Output the [X, Y] coordinate of the center of the cell containing the given text.  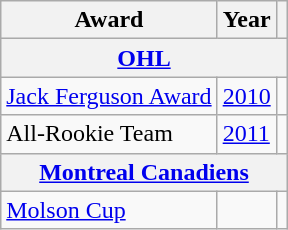
Jack Ferguson Award [109, 96]
Year [246, 20]
Montreal Canadiens [144, 172]
All-Rookie Team [109, 134]
2011 [246, 134]
Molson Cup [109, 210]
2010 [246, 96]
Award [109, 20]
OHL [144, 58]
